Return (x, y) of the center of cell containing provided text 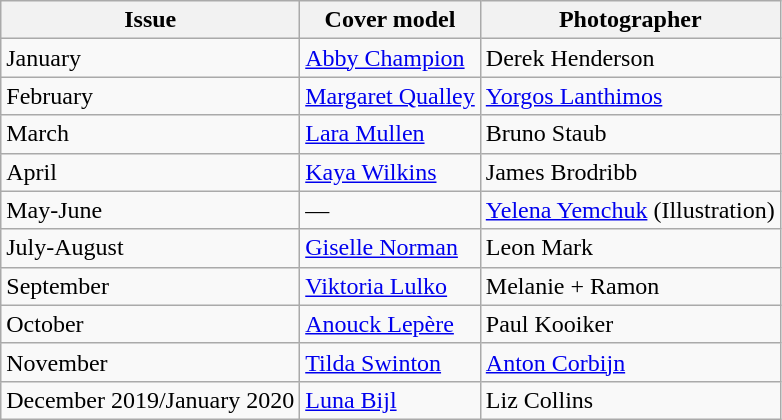
October (150, 324)
Yorgos Lanthimos (630, 96)
December 2019/January 2020 (150, 400)
Issue (150, 20)
Kaya Wilkins (390, 172)
Viktoria Lulko (390, 286)
Derek Henderson (630, 58)
Anton Corbijn (630, 362)
July-August (150, 248)
September (150, 286)
November (150, 362)
January (150, 58)
Yelena Yemchuk (Illustration) (630, 210)
Anouck Lepère (390, 324)
March (150, 134)
Melanie + Ramon (630, 286)
February (150, 96)
Cover model (390, 20)
— (390, 210)
Leon Mark (630, 248)
April (150, 172)
Luna Bijl (390, 400)
Giselle Norman (390, 248)
Photographer (630, 20)
Bruno Staub (630, 134)
Lara Mullen (390, 134)
Paul Kooiker (630, 324)
Liz Collins (630, 400)
Margaret Qualley (390, 96)
James Brodribb (630, 172)
May-June (150, 210)
Tilda Swinton (390, 362)
Abby Champion (390, 58)
